Search for the cell housing the specified text and yield its [x, y] center coordinate. 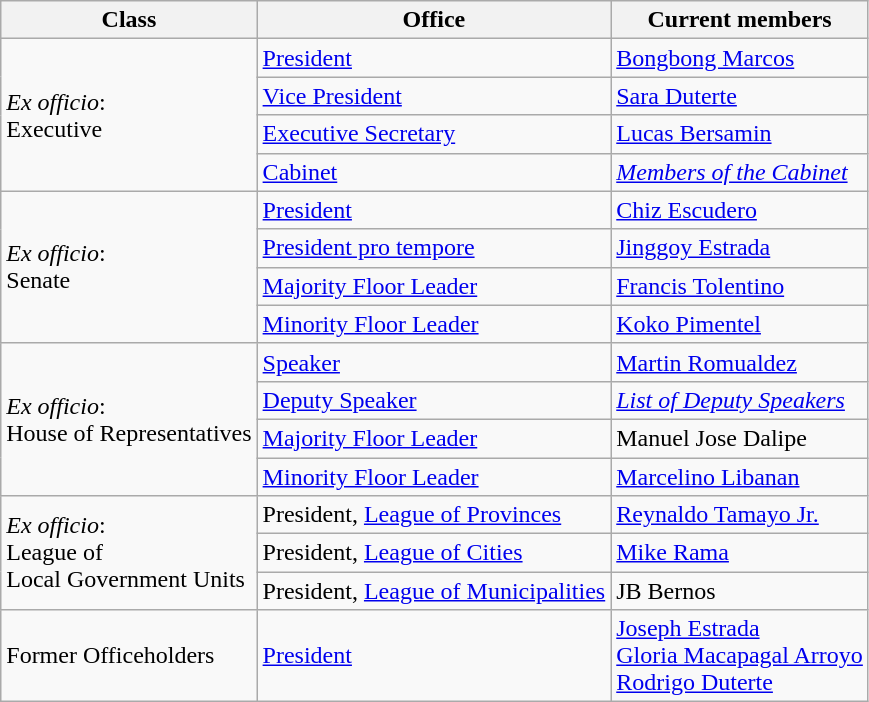
Cabinet [434, 172]
Mike Rama [740, 553]
Members of the Cabinet [740, 172]
Marcelino Libanan [740, 477]
Class [129, 20]
Koko Pimentel [740, 324]
President, League of Cities [434, 553]
Speaker [434, 362]
Ex officio:House of Representatives [129, 419]
Joseph EstradaGloria Macapagal ArroyoRodrigo Duterte [740, 656]
Francis Tolentino [740, 286]
Current members [740, 20]
Bongbong Marcos [740, 58]
President pro tempore [434, 248]
Executive Secretary [434, 134]
Martin Romualdez [740, 362]
List of Deputy Speakers [740, 400]
President, League of Municipalities [434, 591]
Office [434, 20]
Jinggoy Estrada [740, 248]
Ex officio:League ofLocal Government Units [129, 553]
Vice President [434, 96]
Ex officio:Executive [129, 115]
Ex officio:Senate [129, 267]
Chiz Escudero [740, 210]
Deputy Speaker [434, 400]
Former Officeholders [129, 656]
Sara Duterte [740, 96]
Manuel Jose Dalipe [740, 438]
JB Bernos [740, 591]
Lucas Bersamin [740, 134]
President, League of Provinces [434, 515]
Reynaldo Tamayo Jr. [740, 515]
